From the cell containing the given text, extract its center point as [x, y] coordinate. 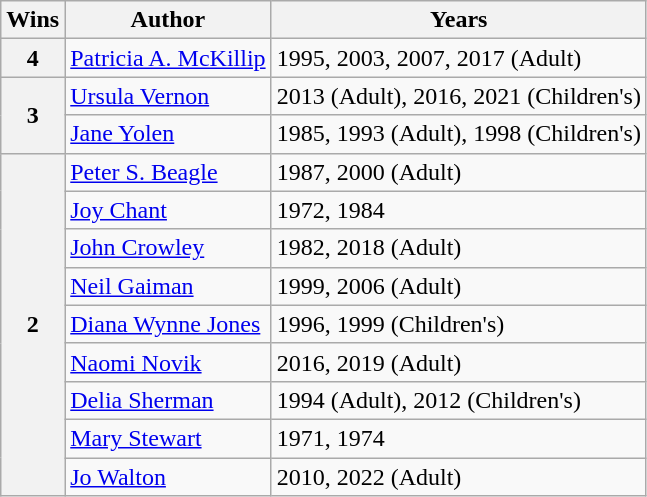
1982, 2018 (Adult) [458, 248]
1972, 1984 [458, 210]
2 [33, 324]
Joy Chant [168, 210]
1996, 1999 (Children's) [458, 324]
Mary Stewart [168, 438]
1987, 2000 (Adult) [458, 172]
Ursula Vernon [168, 96]
Naomi Novik [168, 362]
John Crowley [168, 248]
Author [168, 20]
Patricia A. McKillip [168, 58]
2010, 2022 (Adult) [458, 477]
1971, 1974 [458, 438]
Jane Yolen [168, 134]
Jo Walton [168, 477]
Years [458, 20]
1999, 2006 (Adult) [458, 286]
Wins [33, 20]
2016, 2019 (Adult) [458, 362]
2013 (Adult), 2016, 2021 (Children's) [458, 96]
Diana Wynne Jones [168, 324]
Neil Gaiman [168, 286]
Peter S. Beagle [168, 172]
4 [33, 58]
1985, 1993 (Adult), 1998 (Children's) [458, 134]
1994 (Adult), 2012 (Children's) [458, 400]
1995, 2003, 2007, 2017 (Adult) [458, 58]
3 [33, 115]
Delia Sherman [168, 400]
